Pinpoint the cell where the given text exists, returning its [X, Y] midpoint coordinate. 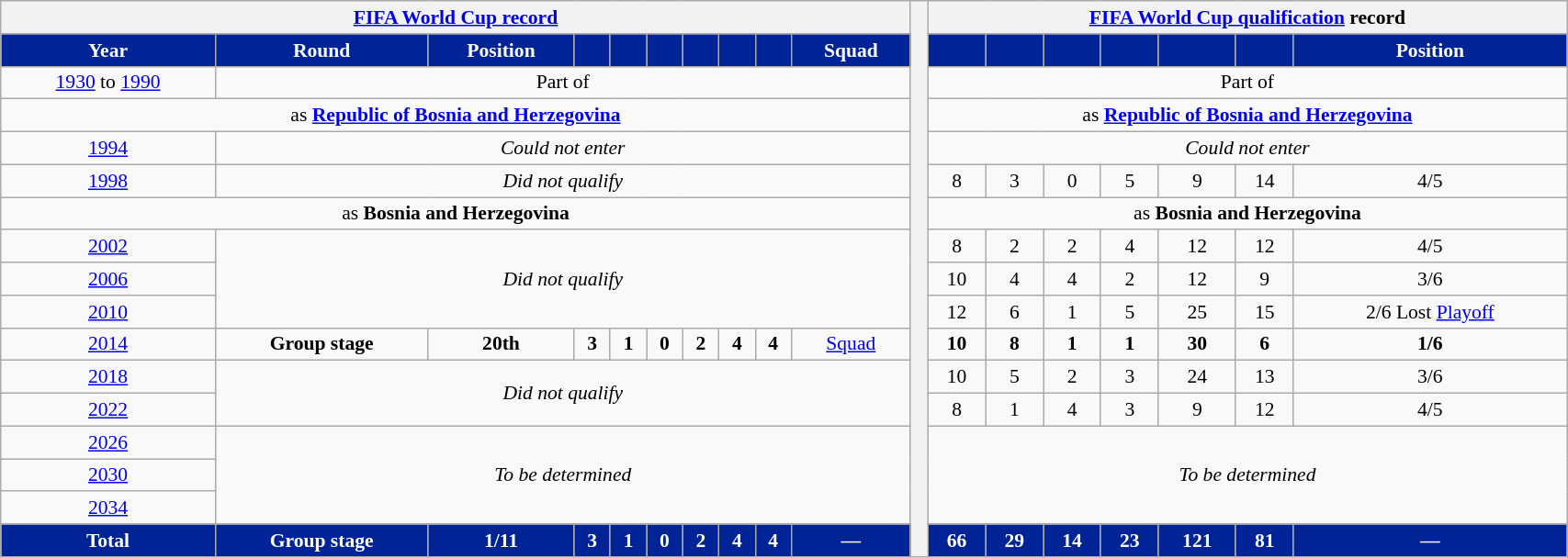
1994 [108, 149]
2022 [108, 410]
Round [321, 50]
25 [1197, 312]
30 [1197, 344]
20th [502, 344]
2010 [108, 312]
1/6 [1430, 344]
1930 to 1990 [108, 83]
1998 [108, 181]
15 [1264, 312]
2002 [108, 247]
2030 [108, 475]
13 [1264, 377]
2014 [108, 344]
121 [1197, 541]
81 [1264, 541]
23 [1130, 541]
2/6 Lost Playoff [1430, 312]
Year [108, 50]
FIFA World Cup qualification record [1247, 17]
FIFA World Cup record [456, 17]
66 [957, 541]
29 [1014, 541]
2018 [108, 377]
2026 [108, 442]
2006 [108, 279]
2034 [108, 508]
1/11 [502, 541]
24 [1197, 377]
Total [108, 541]
